Locate the cell with the specified text and output its (X, Y) center coordinate. 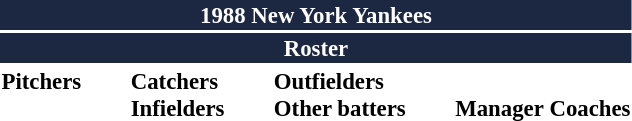
Roster (316, 48)
1988 New York Yankees (316, 15)
